Detect which cell encompasses the target text, then output its [X, Y] center coordinate. 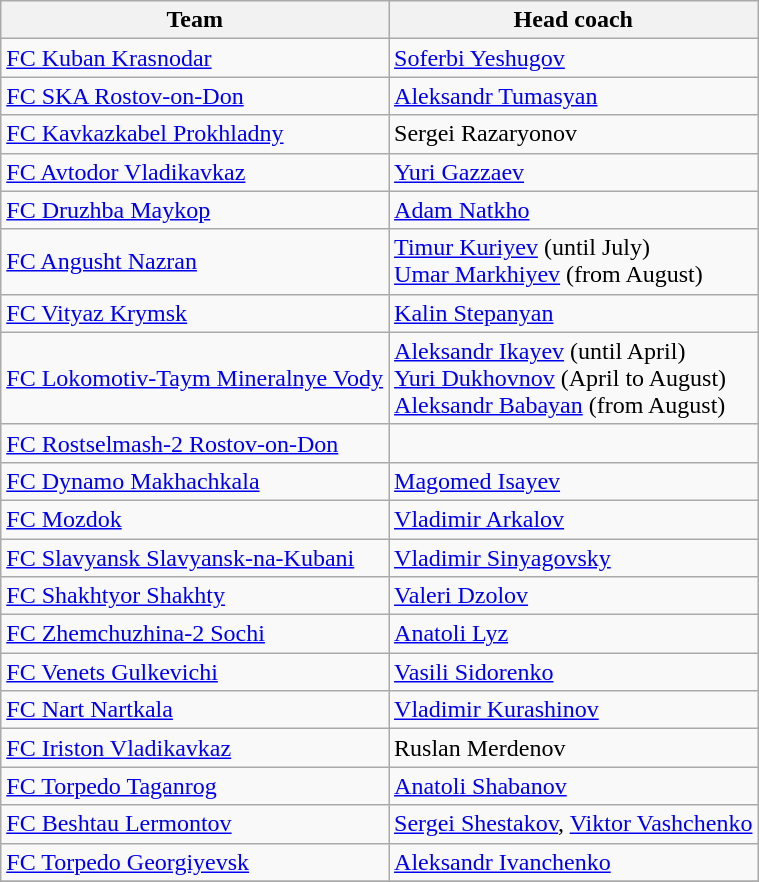
FC SKA Rostov-on-Don [195, 96]
Aleksandr Tumasyan [574, 96]
Yuri Gazzaev [574, 172]
FC Lokomotiv-Taym Mineralnye Vody [195, 378]
FC Zhemchuzhina-2 Sochi [195, 634]
Head coach [574, 20]
Anatoli Lyz [574, 634]
FC Venets Gulkevichi [195, 672]
Aleksandr Ikayev (until April)Yuri Dukhovnov (April to August)Aleksandr Babayan (from August) [574, 378]
FC Beshtau Lermontov [195, 824]
Vladimir Sinyagovsky [574, 557]
Sergei Razaryonov [574, 134]
Valeri Dzolov [574, 596]
FC Shakhtyor Shakhty [195, 596]
FC Torpedo Georgiyevsk [195, 862]
Soferbi Yeshugov [574, 58]
FC Iriston Vladikavkaz [195, 748]
Magomed Isayev [574, 481]
Anatoli Shabanov [574, 786]
Timur Kuriyev (until July)Umar Markhiyev (from August) [574, 262]
FC Druzhba Maykop [195, 210]
FC Mozdok [195, 519]
FC Rostselmash-2 Rostov-on-Don [195, 443]
FC Kavkazkabel Prokhladny [195, 134]
Aleksandr Ivanchenko [574, 862]
FC Dynamo Makhachkala [195, 481]
Kalin Stepanyan [574, 313]
FC Kuban Krasnodar [195, 58]
FC Nart Nartkala [195, 710]
Vladimir Kurashinov [574, 710]
FC Slavyansk Slavyansk-na-Kubani [195, 557]
FC Avtodor Vladikavkaz [195, 172]
Sergei Shestakov, Viktor Vashchenko [574, 824]
Vladimir Arkalov [574, 519]
Adam Natkho [574, 210]
FC Angusht Nazran [195, 262]
Ruslan Merdenov [574, 748]
Vasili Sidorenko [574, 672]
FC Torpedo Taganrog [195, 786]
FC Vityaz Krymsk [195, 313]
Team [195, 20]
